Identify which cell holds the provided text, then report its (X, Y) central coordinate. 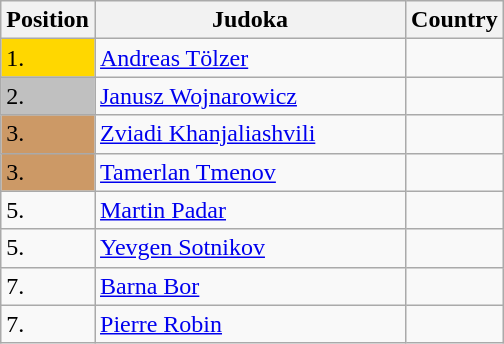
2. (48, 96)
Andreas Tölzer (250, 58)
Country (455, 20)
Position (48, 20)
Zviadi Khanjaliashvili (250, 134)
Barna Bor (250, 286)
Martin Padar (250, 210)
Tamerlan Tmenov (250, 172)
Janusz Wojnarowicz (250, 96)
Pierre Robin (250, 324)
Yevgen Sotnikov (250, 248)
1. (48, 58)
Judoka (250, 20)
